Find where the given text appears and provide that cell's center as (X, Y) coordinate. 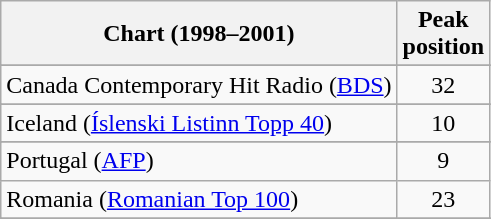
Peakposition (443, 34)
9 (443, 161)
Chart (1998–2001) (199, 34)
10 (443, 123)
Iceland (Íslenski Listinn Topp 40) (199, 123)
23 (443, 199)
32 (443, 85)
Canada Contemporary Hit Radio (BDS) (199, 85)
Romania (Romanian Top 100) (199, 199)
Portugal (AFP) (199, 161)
